Scan for the cell matching the given text and deliver its [X, Y] coordinate at center. 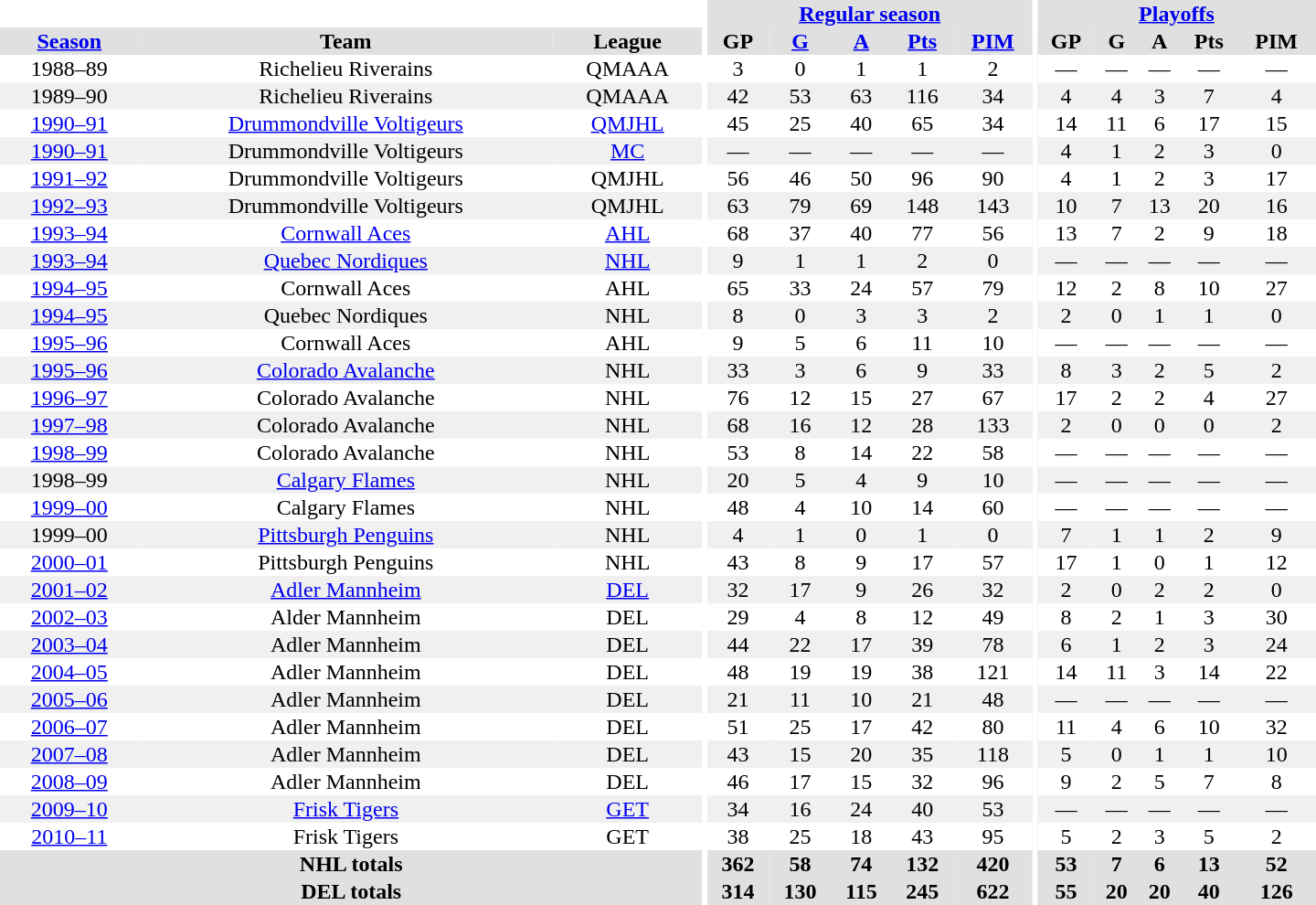
362 [738, 864]
37 [801, 233]
132 [922, 864]
2009–10 [69, 809]
148 [922, 206]
115 [861, 891]
76 [738, 398]
NHL totals [351, 864]
1988–89 [69, 69]
420 [992, 864]
133 [992, 425]
74 [861, 864]
35 [922, 754]
39 [922, 644]
245 [922, 891]
1997–98 [69, 425]
29 [738, 617]
2001–02 [69, 590]
MC [627, 151]
52 [1276, 864]
League [627, 41]
1991–92 [69, 178]
78 [992, 644]
116 [922, 96]
130 [801, 891]
Season [69, 41]
121 [992, 672]
69 [861, 206]
26 [922, 590]
Playoffs [1177, 14]
60 [992, 507]
30 [1276, 617]
45 [738, 123]
314 [738, 891]
1996–97 [69, 398]
2010–11 [69, 836]
51 [738, 727]
50 [861, 178]
77 [922, 233]
80 [992, 727]
2006–07 [69, 727]
DEL totals [351, 891]
Team [345, 41]
2002–03 [69, 617]
95 [992, 836]
90 [992, 178]
2003–04 [69, 644]
2008–09 [69, 782]
1992–93 [69, 206]
622 [992, 891]
118 [992, 754]
143 [992, 206]
2000–01 [69, 562]
44 [738, 644]
2007–08 [69, 754]
Regular season [870, 14]
1989–90 [69, 96]
49 [992, 617]
55 [1066, 891]
126 [1276, 891]
67 [992, 398]
Alder Mannheim [345, 617]
2005–06 [69, 699]
2004–05 [69, 672]
28 [922, 425]
